Scan for the cell matching the given text and deliver its [x, y] coordinate at center. 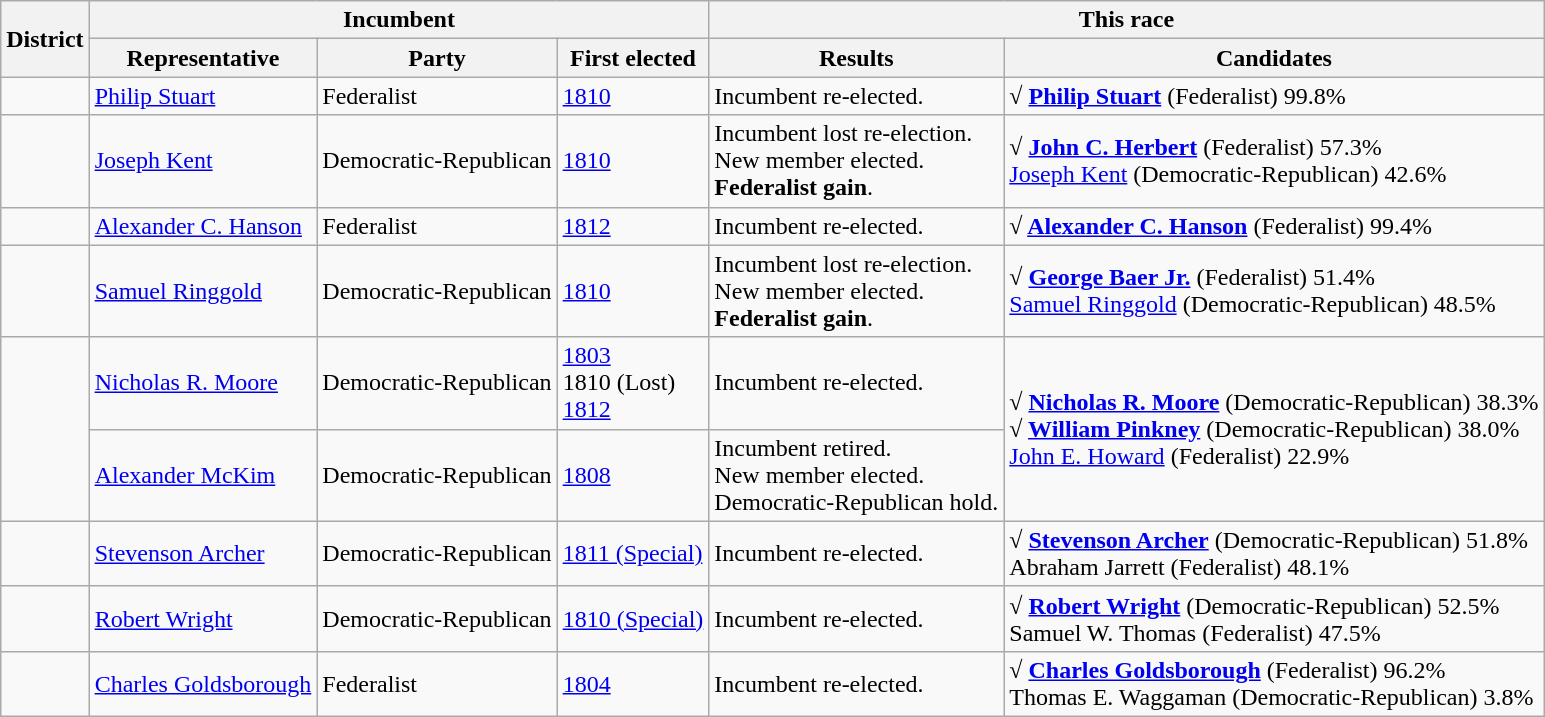
This race [1126, 20]
√ George Baer Jr. (Federalist) 51.4%Samuel Ringgold (Democratic-Republican) 48.5% [1274, 291]
Joseph Kent [203, 161]
Philip Stuart [203, 96]
1812 [633, 226]
√ Robert Wright (Democratic-Republican) 52.5%Samuel W. Thomas (Federalist) 47.5% [1274, 618]
Incumbent [399, 20]
Stevenson Archer [203, 554]
√ Alexander C. Hanson (Federalist) 99.4% [1274, 226]
√ Charles Goldsborough (Federalist) 96.2%Thomas E. Waggaman (Democratic-Republican) 3.8% [1274, 684]
Results [856, 58]
District [45, 39]
Alexander McKim [203, 475]
Robert Wright [203, 618]
√ Stevenson Archer (Democratic-Republican) 51.8%Abraham Jarrett (Federalist) 48.1% [1274, 554]
1811 (Special) [633, 554]
Nicholas R. Moore [203, 383]
√ Philip Stuart (Federalist) 99.8% [1274, 96]
Samuel Ringgold [203, 291]
1804 [633, 684]
√ Nicholas R. Moore (Democratic-Republican) 38.3%√ William Pinkney (Democratic-Republican) 38.0%John E. Howard (Federalist) 22.9% [1274, 429]
Incumbent retired.New member elected.Democratic-Republican hold. [856, 475]
18031810 (Lost)1812 [633, 383]
Alexander C. Hanson [203, 226]
First elected [633, 58]
Charles Goldsborough [203, 684]
1808 [633, 475]
Candidates [1274, 58]
1810 (Special) [633, 618]
√ John C. Herbert (Federalist) 57.3%Joseph Kent (Democratic-Republican) 42.6% [1274, 161]
Representative [203, 58]
Party [437, 58]
